Detect which cell encompasses the target text, then output its (X, Y) center coordinate. 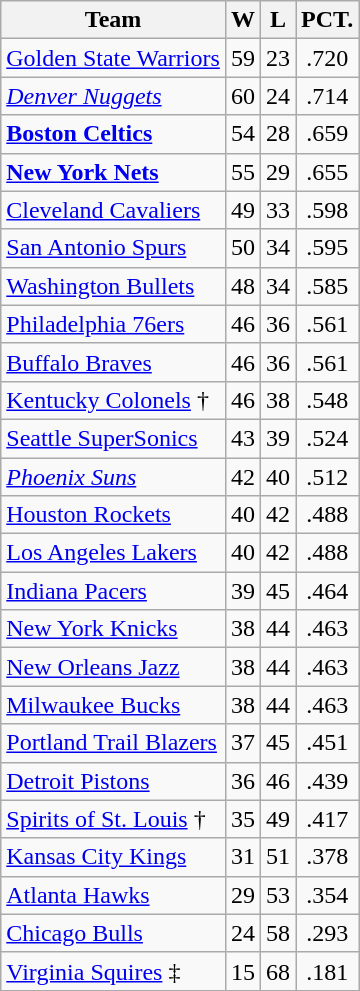
48 (242, 286)
.354 (328, 895)
San Antonio Spurs (114, 248)
.655 (328, 172)
Phoenix Suns (114, 477)
.464 (328, 591)
Denver Nuggets (114, 96)
New Orleans Jazz (114, 667)
New York Knicks (114, 629)
28 (278, 134)
L (278, 20)
Buffalo Braves (114, 362)
.714 (328, 96)
55 (242, 172)
Cleveland Cavaliers (114, 210)
Team (114, 20)
.548 (328, 400)
68 (278, 971)
53 (278, 895)
.720 (328, 58)
Indiana Pacers (114, 591)
Spirits of St. Louis † (114, 819)
Milwaukee Bucks (114, 705)
51 (278, 857)
Golden State Warriors (114, 58)
33 (278, 210)
.378 (328, 857)
.659 (328, 134)
54 (242, 134)
.595 (328, 248)
.439 (328, 781)
Detroit Pistons (114, 781)
.598 (328, 210)
23 (278, 58)
Washington Bullets (114, 286)
Portland Trail Blazers (114, 743)
.451 (328, 743)
.417 (328, 819)
15 (242, 971)
37 (242, 743)
Chicago Bulls (114, 933)
Los Angeles Lakers (114, 553)
35 (242, 819)
58 (278, 933)
Atlanta Hawks (114, 895)
Kentucky Colonels † (114, 400)
43 (242, 438)
Philadelphia 76ers (114, 324)
PCT. (328, 20)
.293 (328, 933)
.512 (328, 477)
.181 (328, 971)
Boston Celtics (114, 134)
Virginia Squires ‡ (114, 971)
Houston Rockets (114, 515)
.585 (328, 286)
New York Nets (114, 172)
Seattle SuperSonics (114, 438)
50 (242, 248)
31 (242, 857)
Kansas City Kings (114, 857)
.524 (328, 438)
59 (242, 58)
W (242, 20)
60 (242, 96)
